Pinpoint the cell where the given text exists, returning its (X, Y) midpoint coordinate. 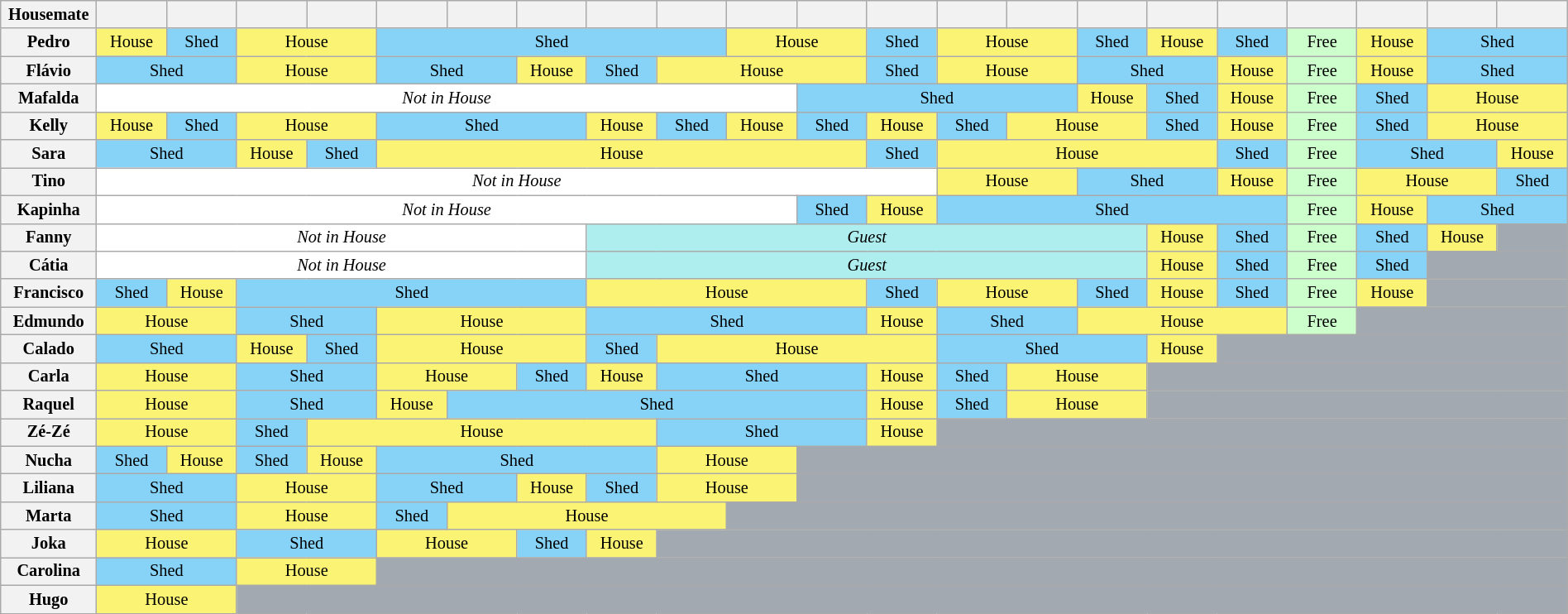
Cátia (49, 265)
Marta (49, 516)
Edmundo (49, 321)
Joka (49, 544)
Kelly (49, 126)
Sara (49, 154)
Carla (49, 377)
Fanny (49, 237)
Mafalda (49, 98)
Pedro (49, 42)
Raquel (49, 405)
Hugo (49, 599)
Kapinha (49, 209)
Liliana (49, 487)
Nucha (49, 460)
Francisco (49, 293)
Housemate (49, 14)
Tino (49, 181)
Flávio (49, 70)
Calado (49, 348)
Zé-Zé (49, 432)
Carolina (49, 571)
